For the text-containing cell, return its midpoint in (X, Y) coordinate format. 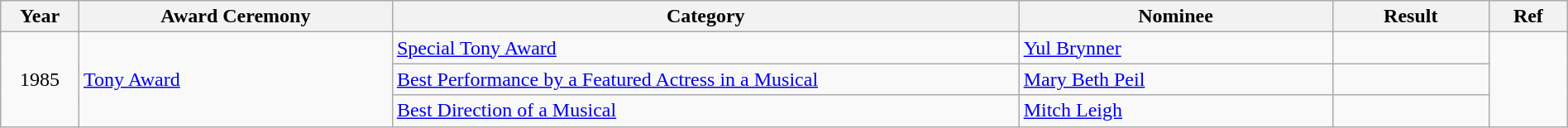
Best Performance by a Featured Actress in a Musical (705, 79)
Tony Award (235, 79)
Mary Beth Peil (1176, 79)
Best Direction of a Musical (705, 111)
Award Ceremony (235, 17)
Mitch Leigh (1176, 111)
Special Tony Award (705, 48)
Nominee (1176, 17)
1985 (40, 79)
Ref (1528, 17)
Year (40, 17)
Category (705, 17)
Result (1411, 17)
Yul Brynner (1176, 48)
